Return the [X, Y] coordinate for the center point of the cell that contains the specified text.  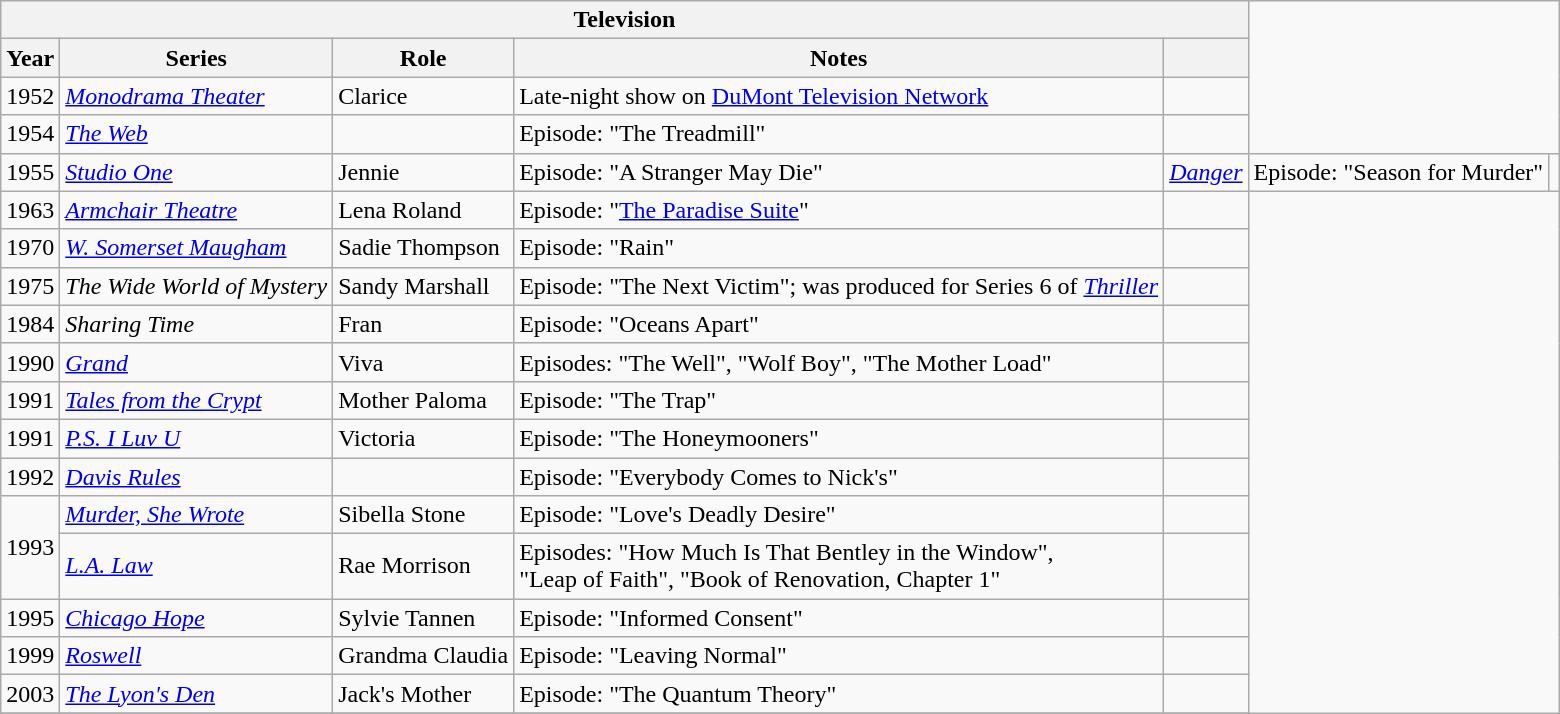
Monodrama Theater [196, 96]
1999 [30, 656]
Episode: "Love's Deadly Desire" [839, 515]
P.S. I Luv U [196, 438]
1990 [30, 362]
Episode: "Leaving Normal" [839, 656]
Jennie [424, 172]
Episode: "The Quantum Theory" [839, 694]
Sadie Thompson [424, 248]
1993 [30, 548]
Notes [839, 58]
1954 [30, 134]
1995 [30, 618]
Murder, She Wrote [196, 515]
Lena Roland [424, 210]
Episode: "The Paradise Suite" [839, 210]
1975 [30, 286]
Late-night show on DuMont Television Network [839, 96]
1955 [30, 172]
Danger [1206, 172]
1970 [30, 248]
Chicago Hope [196, 618]
Episode: "Everybody Comes to Nick's" [839, 477]
Episode: "Season for Murder" [1398, 172]
The Wide World of Mystery [196, 286]
Studio One [196, 172]
Armchair Theatre [196, 210]
Episodes: "How Much Is That Bentley in the Window", "Leap of Faith", "Book of Renovation, Chapter 1" [839, 566]
Grand [196, 362]
Sibella Stone [424, 515]
Year [30, 58]
Davis Rules [196, 477]
The Lyon's Den [196, 694]
Episode: "The Honeymooners" [839, 438]
Grandma Claudia [424, 656]
Victoria [424, 438]
The Web [196, 134]
2003 [30, 694]
Episode: "The Trap" [839, 400]
Episode: "The Next Victim"; was produced for Series 6 of Thriller [839, 286]
Tales from the Crypt [196, 400]
1984 [30, 324]
L.A. Law [196, 566]
Fran [424, 324]
Roswell [196, 656]
Rae Morrison [424, 566]
Episodes: "The Well", "Wolf Boy", "The Mother Load" [839, 362]
Sharing Time [196, 324]
Episode: "The Treadmill" [839, 134]
1992 [30, 477]
Episode: "A Stranger May Die" [839, 172]
Mother Paloma [424, 400]
Television [624, 20]
Role [424, 58]
Episode: "Rain" [839, 248]
Sandy Marshall [424, 286]
Episode: "Oceans Apart" [839, 324]
Jack's Mother [424, 694]
Episode: "Informed Consent" [839, 618]
Clarice [424, 96]
Viva [424, 362]
W. Somerset Maugham [196, 248]
Sylvie Tannen [424, 618]
1952 [30, 96]
1963 [30, 210]
Series [196, 58]
